Extract the [x, y] coordinate from the center of the cell holding the provided text.  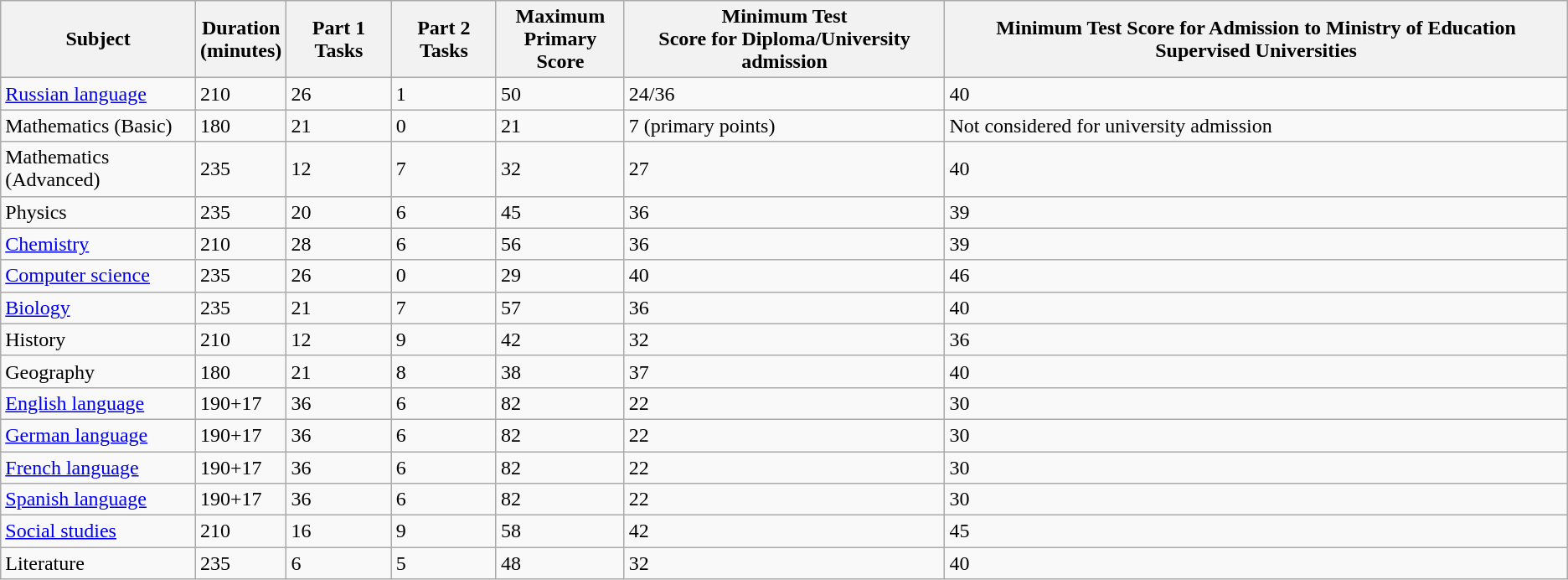
Part 2 Tasks [444, 39]
Part 1 Tasks [338, 39]
50 [560, 94]
1 [444, 94]
French language [99, 467]
58 [560, 531]
7 (primary points) [784, 126]
Minimum Test Score for Admission to Ministry of Education Supervised Universities [1256, 39]
Russian language [99, 94]
English language [99, 403]
Subject [99, 39]
46 [1256, 276]
27 [784, 169]
MaximumPrimary Score [560, 39]
Spanish language [99, 500]
38 [560, 371]
8 [444, 371]
57 [560, 308]
16 [338, 531]
29 [560, 276]
48 [560, 563]
Computer science [99, 276]
Not considered for university admission [1256, 126]
24/36 [784, 94]
History [99, 339]
56 [560, 244]
Literature [99, 563]
Chemistry [99, 244]
37 [784, 371]
Social studies [99, 531]
Mathematics (Basic) [99, 126]
20 [338, 212]
German language [99, 435]
Geography [99, 371]
Physics [99, 212]
Biology [99, 308]
Mathematics (Advanced) [99, 169]
Duration(minutes) [240, 39]
28 [338, 244]
5 [444, 563]
Minimum TestScore for Diploma/University admission [784, 39]
